Return the (X, Y) coordinate for the center point of the cell that contains the specified text.  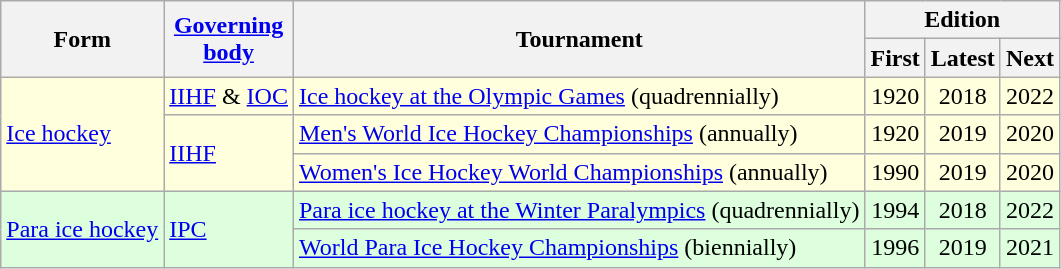
Para ice hockey (82, 229)
1990 (895, 172)
Ice hockey (82, 134)
First (895, 58)
Ice hockey at the Olympic Games (quadrennially) (578, 96)
Governingbody (229, 39)
World Para Ice Hockey Championships (biennially) (578, 248)
IPC (229, 229)
Next (1030, 58)
Form (82, 39)
Men's World Ice Hockey Championships (annually) (578, 134)
1996 (895, 248)
2021 (1030, 248)
IIHF & IOC (229, 96)
IIHF (229, 153)
Edition (962, 20)
1994 (895, 210)
Women's Ice Hockey World Championships (annually) (578, 172)
Tournament (578, 39)
Para ice hockey at the Winter Paralympics (quadrennially) (578, 210)
Latest (962, 58)
